Pinpoint the cell where the given text exists, returning its (X, Y) midpoint coordinate. 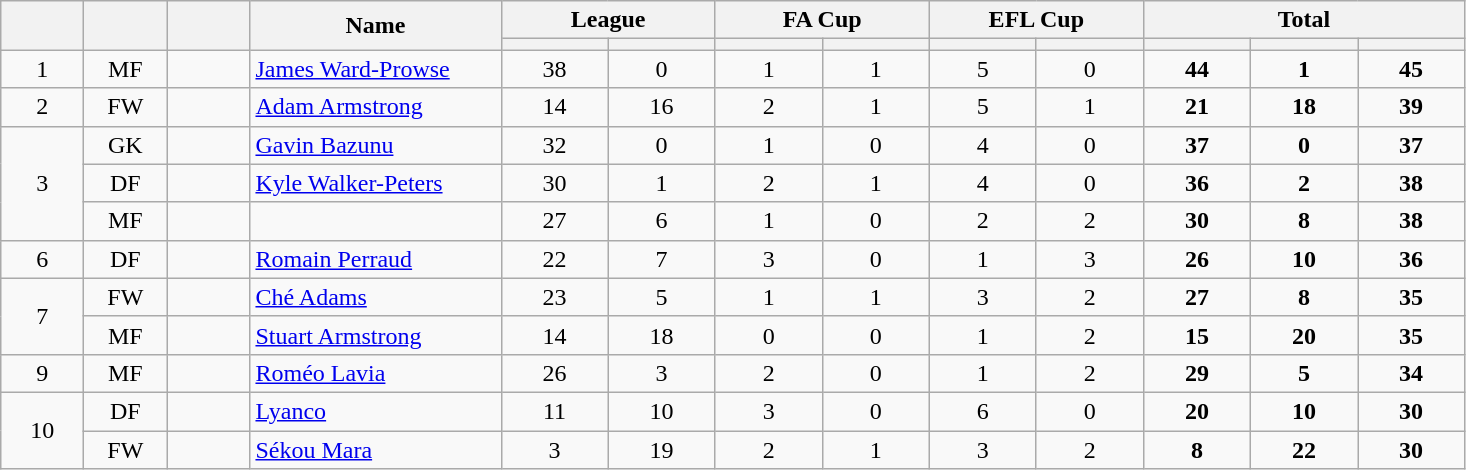
23 (554, 297)
9 (42, 373)
39 (1412, 107)
Roméo Lavia (376, 373)
34 (1412, 373)
League (608, 20)
James Ward-Prowse (376, 69)
FA Cup (822, 20)
29 (1196, 373)
EFL Cup (1036, 20)
Total (1304, 20)
Kyle Walker-Peters (376, 183)
32 (554, 145)
16 (662, 107)
Romain Perraud (376, 259)
45 (1412, 69)
Gavin Bazunu (376, 145)
Sékou Mara (376, 449)
21 (1196, 107)
15 (1196, 335)
Stuart Armstrong (376, 335)
Lyanco (376, 411)
Ché Adams (376, 297)
Adam Armstrong (376, 107)
44 (1196, 69)
11 (554, 411)
GK (126, 145)
19 (662, 449)
Name (376, 26)
